Identify which cell holds the provided text, then report its (X, Y) central coordinate. 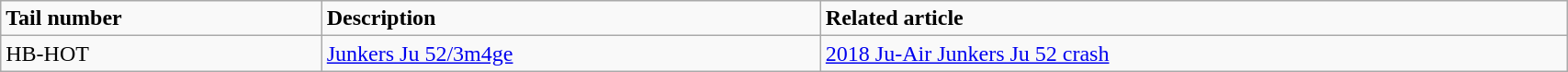
HB-HOT (162, 54)
Description (571, 18)
Related article (1193, 18)
Tail number (162, 18)
2018 Ju-Air Junkers Ju 52 crash (1193, 54)
Junkers Ju 52/3m4ge (571, 54)
